Locate the cell with the specified text and output its [X, Y] center coordinate. 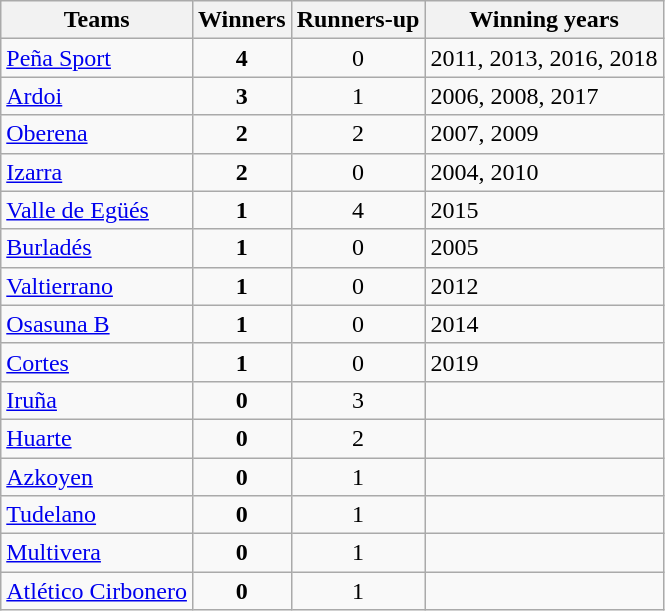
Atlético Cirbonero [97, 591]
2006, 2008, 2017 [544, 96]
Oberena [97, 134]
2005 [544, 248]
Huarte [97, 438]
Ardoi [97, 96]
2015 [544, 210]
Winners [242, 20]
Cortes [97, 362]
2019 [544, 362]
Iruña [97, 400]
Valtierrano [97, 286]
Winning years [544, 20]
Osasuna B [97, 324]
Multivera [97, 553]
Teams [97, 20]
2014 [544, 324]
Tudelano [97, 515]
Valle de Egüés [97, 210]
Azkoyen [97, 477]
2007, 2009 [544, 134]
Peña Sport [97, 58]
2011, 2013, 2016, 2018 [544, 58]
Burladés [97, 248]
Runners-up [358, 20]
2012 [544, 286]
2004, 2010 [544, 172]
Izarra [97, 172]
